Find where the given text appears and provide that cell's center as [X, Y] coordinate. 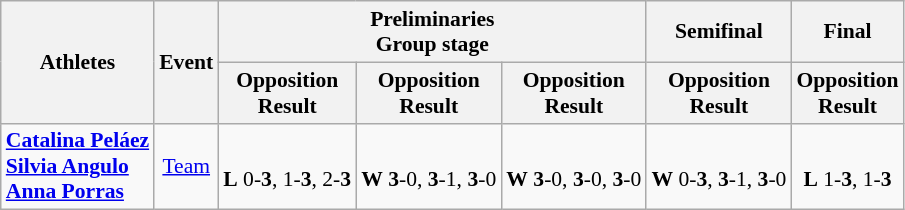
Athletes [78, 62]
W 3-0, 3-0, 3-0 [574, 166]
Final [847, 32]
PreliminariesGroup stage [432, 32]
L 1-3, 1-3 [847, 166]
Event [186, 62]
Catalina PeláezSilvia AnguloAnna Porras [78, 166]
W 3-0, 3-1, 3-0 [428, 166]
Team [186, 166]
L 0-3, 1-3, 2-3 [287, 166]
W 0-3, 3-1, 3-0 [718, 166]
Semifinal [718, 32]
